For the text-containing cell, return its midpoint in [x, y] coordinate format. 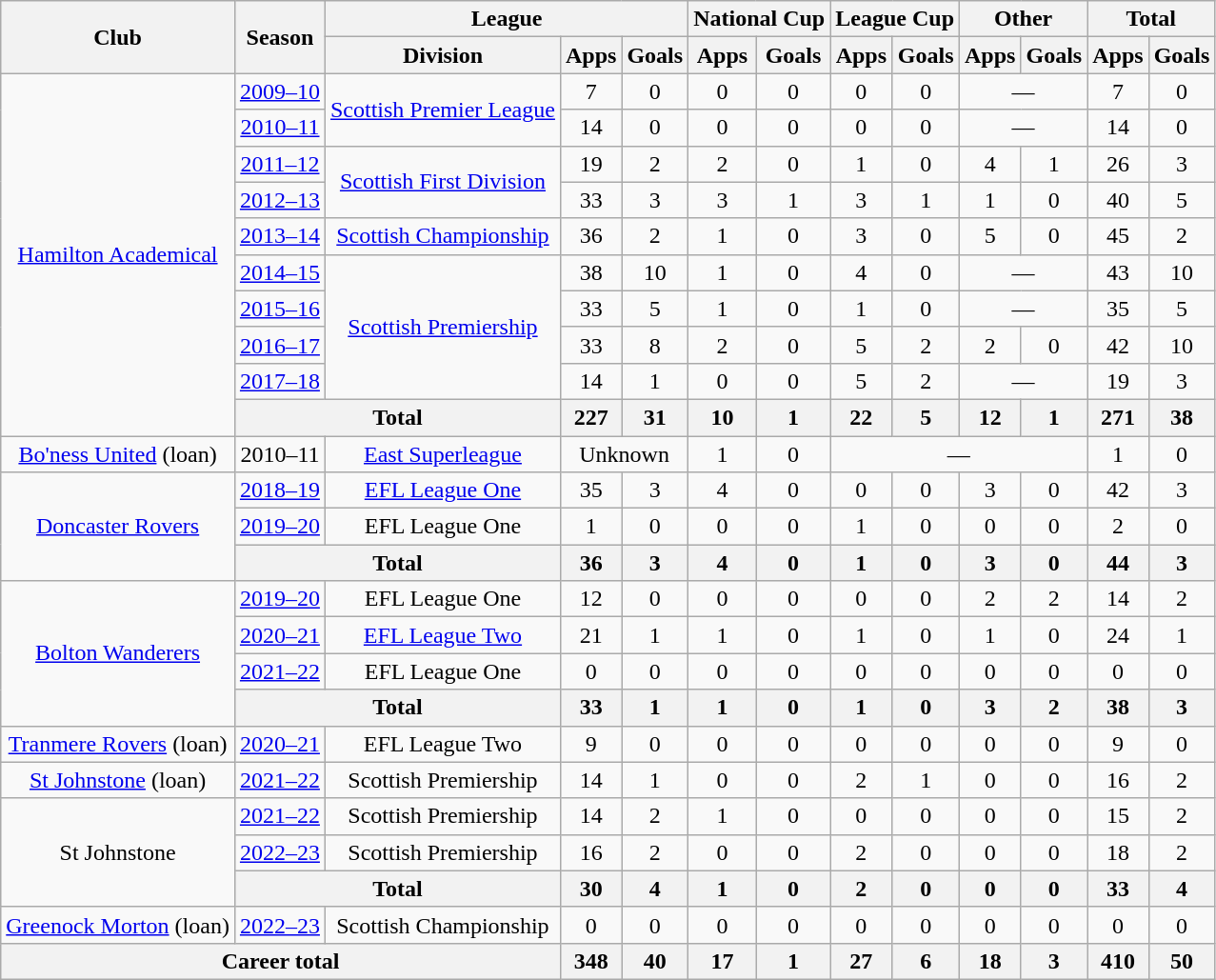
17 [723, 961]
2014–15 [280, 272]
Scottish First Division [442, 182]
2016–17 [280, 345]
348 [590, 961]
Bo'ness United (loan) [118, 454]
26 [1118, 164]
Other [1024, 19]
2013–14 [280, 236]
Bolton Wanderers [118, 653]
National Cup [760, 19]
8 [655, 345]
227 [590, 417]
Season [280, 37]
2017–18 [280, 381]
6 [926, 961]
St Johnstone (loan) [118, 780]
East Superleague [442, 454]
Scottish Premier League [442, 110]
2009–10 [280, 91]
22 [861, 417]
271 [1118, 417]
43 [1118, 272]
30 [590, 889]
Doncaster Rovers [118, 527]
15 [1118, 816]
27 [861, 961]
League Cup [895, 19]
Unknown [624, 454]
24 [1118, 635]
2015–16 [280, 309]
League [507, 19]
2012–13 [280, 200]
31 [655, 417]
Tranmere Rovers (loan) [118, 744]
Greenock Morton (loan) [118, 925]
Career total [281, 961]
Hamilton Academical [118, 255]
21 [590, 635]
Club [118, 37]
410 [1118, 961]
St Johnstone [118, 852]
44 [1118, 563]
Division [442, 55]
2011–12 [280, 164]
2018–19 [280, 490]
45 [1118, 236]
50 [1182, 961]
